Determine the (x, y) coordinate at the center of the cell enclosing the given text.  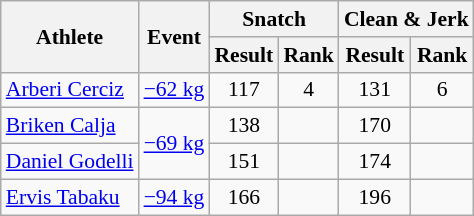
Snatch (274, 19)
Ervis Tabaku (70, 197)
Arberi Cerciz (70, 90)
−94 kg (174, 197)
117 (244, 90)
196 (375, 197)
Athlete (70, 36)
4 (308, 90)
−62 kg (174, 90)
166 (244, 197)
Daniel Godelli (70, 162)
Event (174, 36)
6 (442, 90)
174 (375, 162)
−69 kg (174, 144)
131 (375, 90)
151 (244, 162)
Briken Calja (70, 126)
Clean & Jerk (406, 19)
170 (375, 126)
138 (244, 126)
